Determine the (X, Y) coordinate at the center of the cell enclosing the given text.  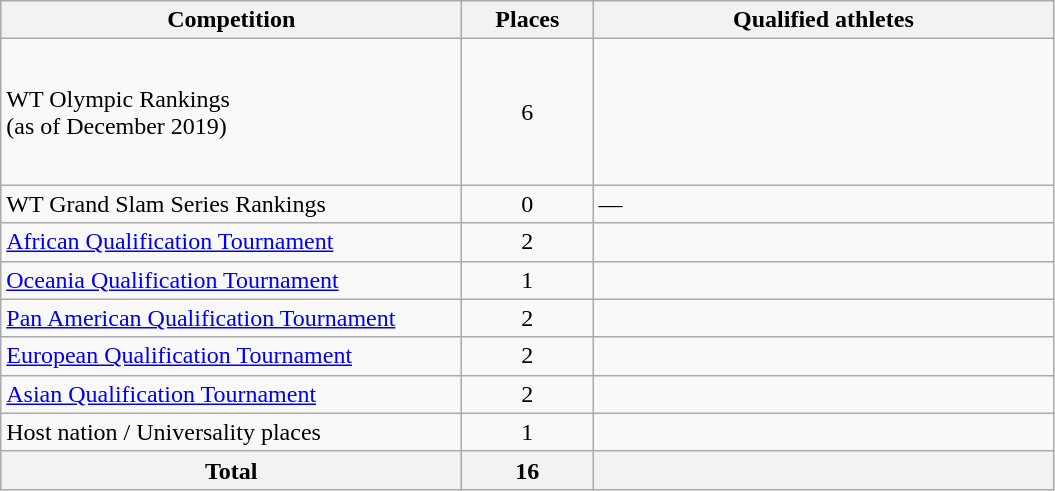
6 (528, 112)
Asian Qualification Tournament (232, 394)
Competition (232, 20)
African Qualification Tournament (232, 242)
0 (528, 204)
— (824, 204)
Total (232, 470)
Places (528, 20)
Qualified athletes (824, 20)
WT Grand Slam Series Rankings (232, 204)
16 (528, 470)
Oceania Qualification Tournament (232, 280)
European Qualification Tournament (232, 356)
WT Olympic Rankings(as of December 2019) (232, 112)
Pan American Qualification Tournament (232, 318)
Host nation / Universality places (232, 432)
